Search for the cell housing the specified text and yield its [X, Y] center coordinate. 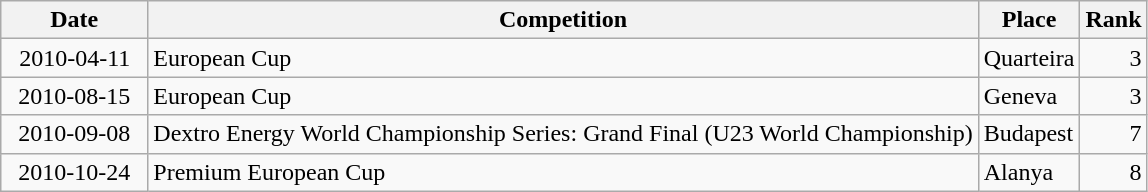
Dextro Energy World Championship Series: Grand Final (U23 World Championship) [563, 134]
8 [1114, 172]
Geneva [1029, 96]
Competition [563, 20]
7 [1114, 134]
2010-10-24 [74, 172]
Place [1029, 20]
Quarteira [1029, 58]
Alanya [1029, 172]
Premium European Cup [563, 172]
Date [74, 20]
2010-08-15 [74, 96]
2010-04-11 [74, 58]
2010-09-08 [74, 134]
Rank [1114, 20]
Budapest [1029, 134]
